Scan for the cell matching the given text and deliver its [X, Y] coordinate at center. 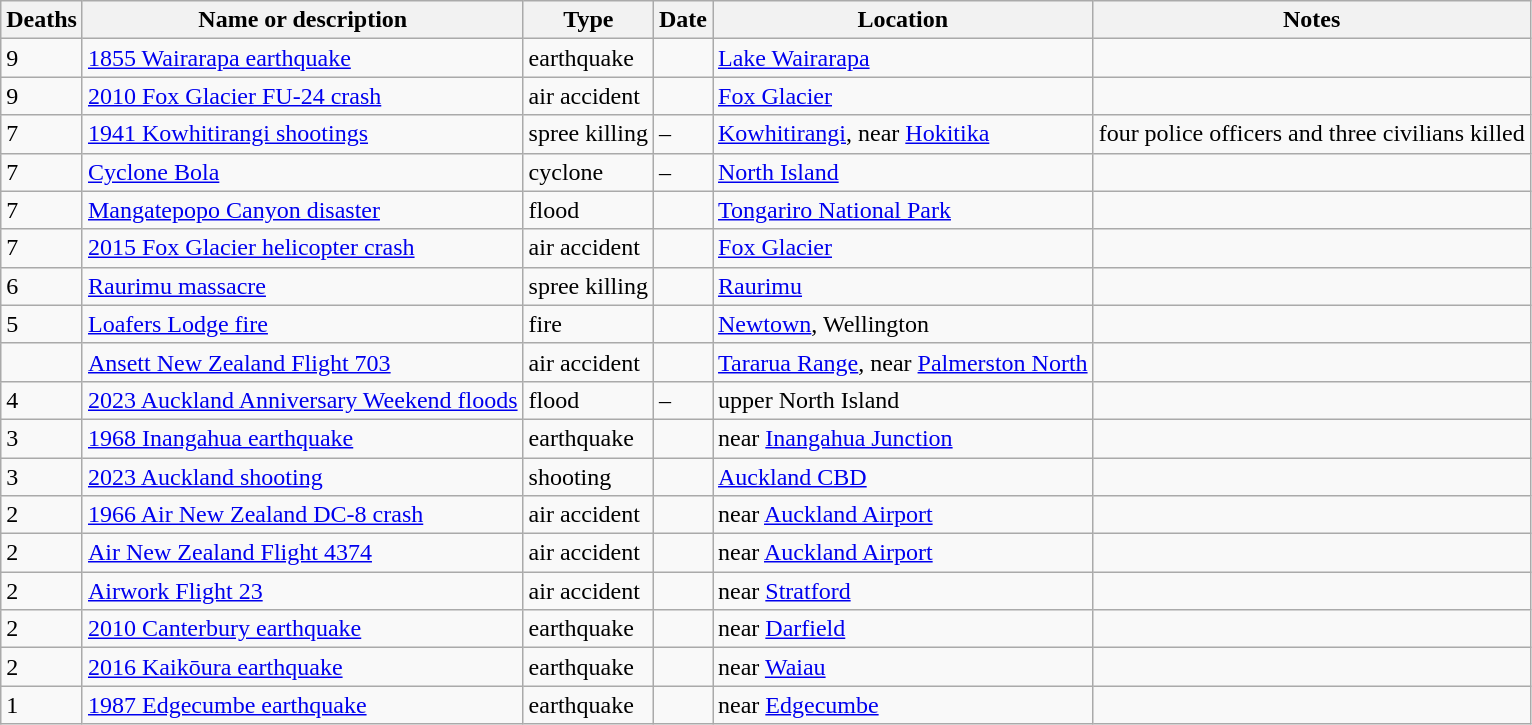
Newtown, Wellington [902, 324]
2010 Fox Glacier FU-24 crash [302, 96]
1855 Wairarapa earthquake [302, 58]
Notes [1312, 20]
shooting [588, 477]
1966 Air New Zealand DC-8 crash [302, 515]
Air New Zealand Flight 4374 [302, 553]
cyclone [588, 172]
2010 Canterbury earthquake [302, 629]
1987 Edgecumbe earthquake [302, 705]
1941 Kowhitirangi shootings [302, 134]
Mangatepopo Canyon disaster [302, 210]
1 [42, 705]
Location [902, 20]
6 [42, 286]
Lake Wairarapa [902, 58]
2023 Auckland Anniversary Weekend floods [302, 400]
near Darfield [902, 629]
Airwork Flight 23 [302, 591]
4 [42, 400]
5 [42, 324]
Ansett New Zealand Flight 703 [302, 362]
Raurimu massacre [302, 286]
near Edgecumbe [902, 705]
near Waiau [902, 667]
near Inangahua Junction [902, 438]
Tongariro National Park [902, 210]
Date [682, 20]
North Island [902, 172]
Deaths [42, 20]
near Stratford [902, 591]
2015 Fox Glacier helicopter crash [302, 248]
Loafers Lodge fire [302, 324]
fire [588, 324]
2023 Auckland shooting [302, 477]
upper North Island [902, 400]
Name or description [302, 20]
Auckland CBD [902, 477]
Tararua Range, near Palmerston North [902, 362]
Kowhitirangi, near Hokitika [902, 134]
Type [588, 20]
Cyclone Bola [302, 172]
four police officers and three civilians killed [1312, 134]
2016 Kaikōura earthquake [302, 667]
1968 Inangahua earthquake [302, 438]
Raurimu [902, 286]
